Detect which cell encompasses the target text, then output its (x, y) center coordinate. 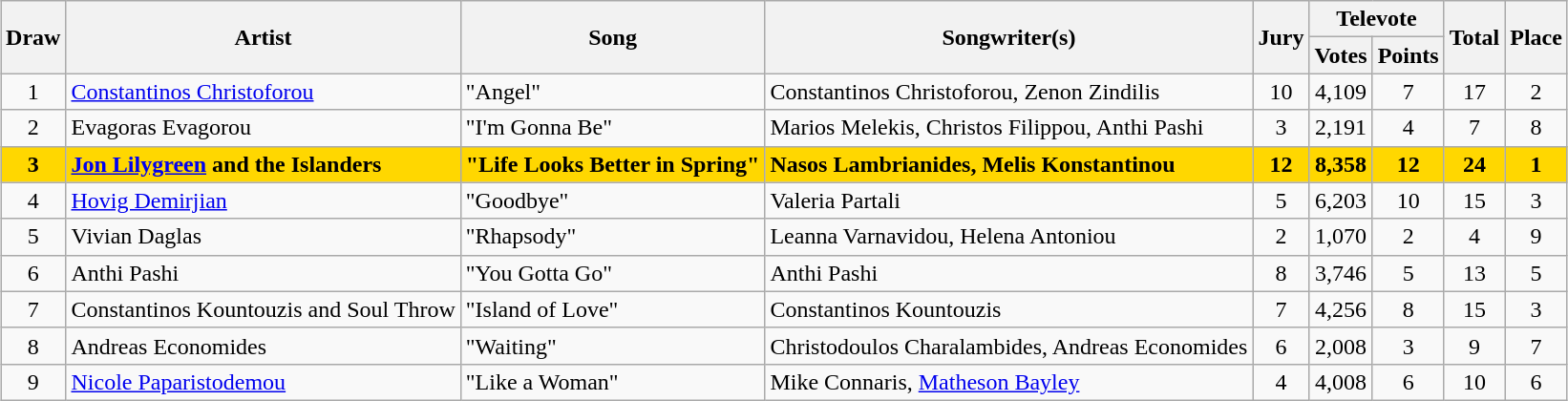
Song (613, 37)
Total (1474, 37)
Place (1536, 37)
"Island of Love" (613, 309)
"Goodbye" (613, 200)
3,746 (1341, 273)
Artist (264, 37)
4,008 (1341, 382)
8,358 (1341, 164)
6,203 (1341, 200)
Constantinos Christoforou (264, 92)
"Angel" (613, 92)
Televote (1377, 19)
Valeria Partali (1008, 200)
Andreas Economides (264, 346)
Jury (1282, 37)
Mike Connaris, Matheson Bayley (1008, 382)
"Like a Woman" (613, 382)
"Waiting" (613, 346)
Songwriter(s) (1008, 37)
"Rhapsody" (613, 237)
Points (1408, 55)
4,256 (1341, 309)
4,109 (1341, 92)
Constantinos Kountouzis (1008, 309)
Christodoulos Charalambides, Andreas Economides (1008, 346)
17 (1474, 92)
Nicole Paparistodemou (264, 382)
Evagoras Evagorou (264, 128)
13 (1474, 273)
Vivian Daglas (264, 237)
24 (1474, 164)
"Life Looks Better in Spring" (613, 164)
"You Gotta Go" (613, 273)
Hovig Demirjian (264, 200)
Constantinos Kountouzis and Soul Throw (264, 309)
2,191 (1341, 128)
Marios Melekis, Christos Filippou, Anthi Pashi (1008, 128)
1,070 (1341, 237)
Jon Lilygreen and the Islanders (264, 164)
"I'm Gonna Be" (613, 128)
Nasos Lambrianides, Melis Konstantinou (1008, 164)
Leanna Varnavidou, Helena Antoniou (1008, 237)
Draw (33, 37)
Votes (1341, 55)
2,008 (1341, 346)
Constantinos Christoforou, Zenon Zindilis (1008, 92)
